Return the [X, Y] coordinate for the center point of the cell that contains the specified text.  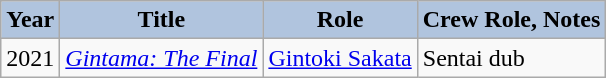
Title [162, 20]
Gintoki Sakata [340, 58]
Year [30, 20]
2021 [30, 58]
Sentai dub [512, 58]
Gintama: The Final [162, 58]
Crew Role, Notes [512, 20]
Role [340, 20]
